Scan for the cell matching the given text and deliver its (X, Y) coordinate at center. 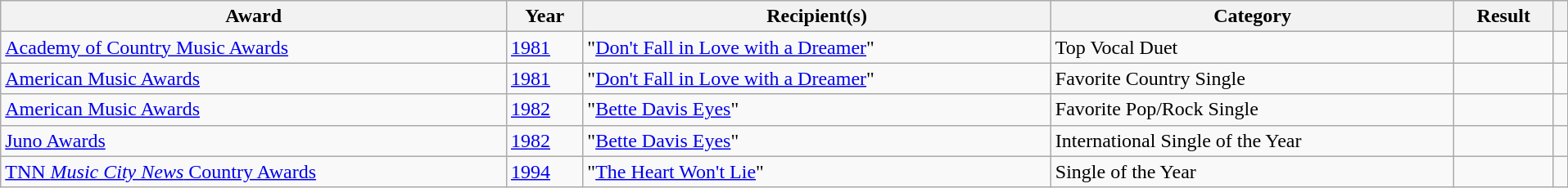
Favorite Country Single (1253, 78)
"The Heart Won't Lie" (817, 172)
Top Vocal Duet (1253, 47)
Single of the Year (1253, 172)
Favorite Pop/Rock Single (1253, 110)
Category (1253, 16)
Juno Awards (254, 141)
Result (1503, 16)
Academy of Country Music Awards (254, 47)
TNN Music City News Country Awards (254, 172)
Recipient(s) (817, 16)
Year (544, 16)
International Single of the Year (1253, 141)
1994 (544, 172)
Award (254, 16)
